Detect which cell encompasses the target text, then output its [x, y] center coordinate. 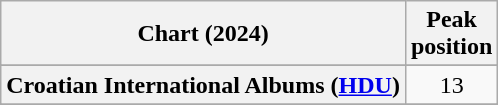
Peakposition [451, 34]
Chart (2024) [204, 34]
Croatian International Albums (HDU) [204, 85]
13 [451, 85]
